Detect which cell encompasses the target text, then output its (x, y) center coordinate. 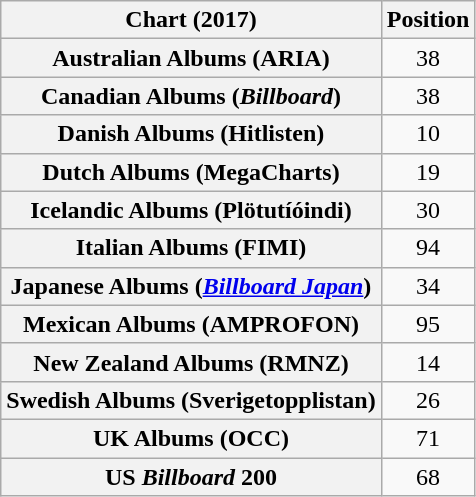
Icelandic Albums (Plötutíóindi) (191, 210)
Mexican Albums (AMPROFON) (191, 324)
26 (428, 400)
30 (428, 210)
New Zealand Albums (RMNZ) (191, 362)
94 (428, 248)
71 (428, 438)
14 (428, 362)
UK Albums (OCC) (191, 438)
Position (428, 20)
Italian Albums (FIMI) (191, 248)
Canadian Albums (Billboard) (191, 96)
34 (428, 286)
Japanese Albums (Billboard Japan) (191, 286)
Swedish Albums (Sverigetopplistan) (191, 400)
Dutch Albums (MegaCharts) (191, 172)
Danish Albums (Hitlisten) (191, 134)
Australian Albums (ARIA) (191, 58)
95 (428, 324)
Chart (2017) (191, 20)
US Billboard 200 (191, 477)
10 (428, 134)
19 (428, 172)
68 (428, 477)
